Capture the cell that displays the provided text and extract its (x, y) central coordinate. 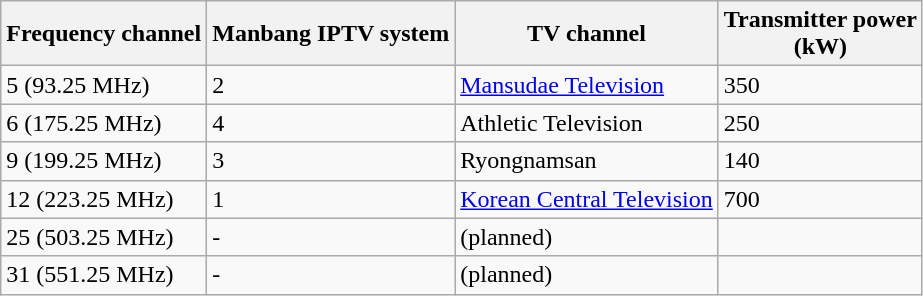
700 (820, 199)
4 (331, 123)
2 (331, 85)
Korean Central Television (587, 199)
6 (175.25 MHz) (104, 123)
31 (551.25 MHz) (104, 275)
9 (199.25 MHz) (104, 161)
Athletic Television (587, 123)
250 (820, 123)
Mansudae Television (587, 85)
TV channel (587, 34)
5 (93.25 MHz) (104, 85)
350 (820, 85)
3 (331, 161)
25 (503.25 MHz) (104, 237)
12 (223.25 MHz) (104, 199)
Transmitter power(kW) (820, 34)
1 (331, 199)
Manbang IPTV system (331, 34)
Frequency channel (104, 34)
Ryongnamsan (587, 161)
140 (820, 161)
